Provide the [x, y] coordinate of the cell's center where the given text is located.  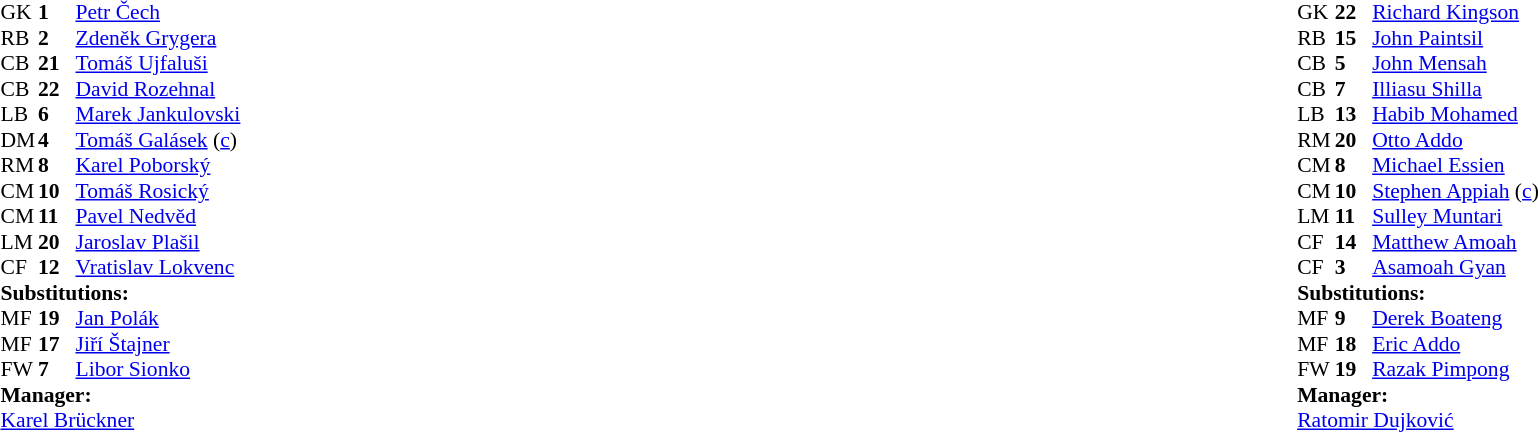
14 [1354, 242]
6 [57, 115]
18 [1354, 344]
Marek Jankulovski [158, 115]
Petr Čech [158, 13]
David Rozehnal [158, 89]
21 [57, 63]
Jiří Štajner [158, 344]
Manager: [120, 395]
Jaroslav Plašil [158, 242]
Karel Poborský [158, 165]
5 [1354, 63]
3 [1354, 267]
15 [1354, 38]
13 [1354, 115]
2 [57, 38]
Tomáš Ujfaluši [158, 63]
DM [19, 140]
Jan Polák [158, 319]
Tomáš Galásek (c) [158, 140]
9 [1354, 319]
12 [57, 267]
Pavel Nedvěd [158, 217]
Substitutions: [120, 293]
Vratislav Lokvenc [158, 267]
4 [57, 140]
Tomáš Rosický [158, 191]
Libor Sionko [158, 369]
1 [57, 13]
17 [57, 344]
Zdeněk Grygera [158, 38]
